From the cell containing the given text, extract its center point as [X, Y] coordinate. 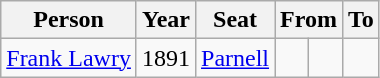
Seat [236, 20]
Person [69, 20]
Year [166, 20]
From [309, 20]
To [362, 20]
1891 [166, 58]
Parnell [236, 58]
Frank Lawry [69, 58]
